Detect which cell encompasses the target text, then output its (X, Y) center coordinate. 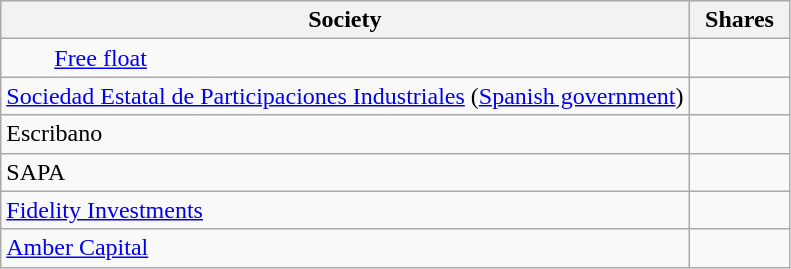
Sociedad Estatal de Participaciones Industriales (Spanish government) (345, 96)
SAPA (345, 172)
Shares (740, 20)
Free float (345, 58)
Fidelity Investments (345, 210)
Amber Capital (345, 248)
Society (345, 20)
Escribano (345, 134)
